Extract the (X, Y) coordinate from the center of the cell holding the provided text.  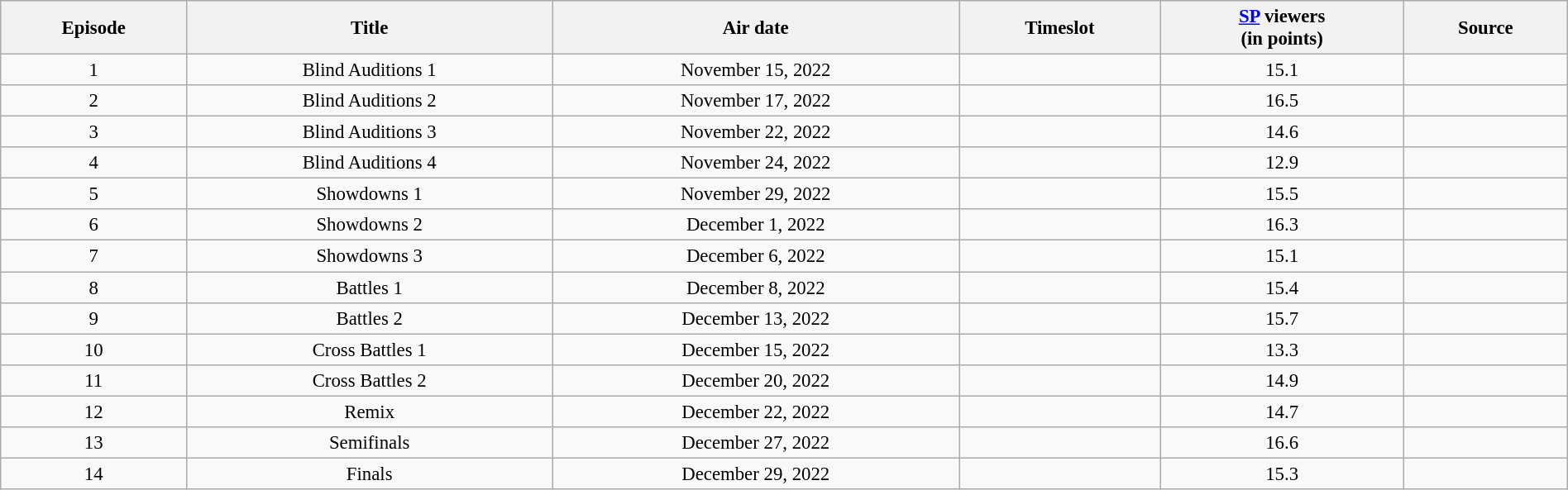
16.6 (1282, 443)
December 6, 2022 (756, 256)
8 (94, 288)
10 (94, 350)
12 (94, 412)
9 (94, 318)
14.7 (1282, 412)
Blind Auditions 4 (370, 163)
Blind Auditions 1 (370, 70)
Episode (94, 28)
15.7 (1282, 318)
Air date (756, 28)
2 (94, 101)
12.9 (1282, 163)
1 (94, 70)
December 1, 2022 (756, 226)
November 15, 2022 (756, 70)
Showdowns 1 (370, 194)
December 15, 2022 (756, 350)
December 13, 2022 (756, 318)
Semifinals (370, 443)
7 (94, 256)
December 27, 2022 (756, 443)
Timeslot (1060, 28)
Showdowns 3 (370, 256)
5 (94, 194)
Battles 2 (370, 318)
15.5 (1282, 194)
November 17, 2022 (756, 101)
6 (94, 226)
4 (94, 163)
November 24, 2022 (756, 163)
SP viewers(in points) (1282, 28)
December 29, 2022 (756, 473)
Cross Battles 1 (370, 350)
Battles 1 (370, 288)
15.3 (1282, 473)
11 (94, 380)
15.4 (1282, 288)
Blind Auditions 2 (370, 101)
13.3 (1282, 350)
Blind Auditions 3 (370, 132)
14.6 (1282, 132)
Remix (370, 412)
16.3 (1282, 226)
3 (94, 132)
Source (1485, 28)
14.9 (1282, 380)
Title (370, 28)
16.5 (1282, 101)
Showdowns 2 (370, 226)
14 (94, 473)
November 22, 2022 (756, 132)
December 20, 2022 (756, 380)
13 (94, 443)
December 8, 2022 (756, 288)
November 29, 2022 (756, 194)
Cross Battles 2 (370, 380)
December 22, 2022 (756, 412)
Finals (370, 473)
